From the cell containing the given text, extract its center point as [X, Y] coordinate. 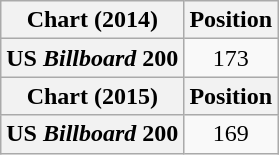
Chart (2014) [92, 20]
Chart (2015) [92, 96]
173 [231, 58]
169 [231, 134]
